Return (X, Y) of the center of cell containing provided text 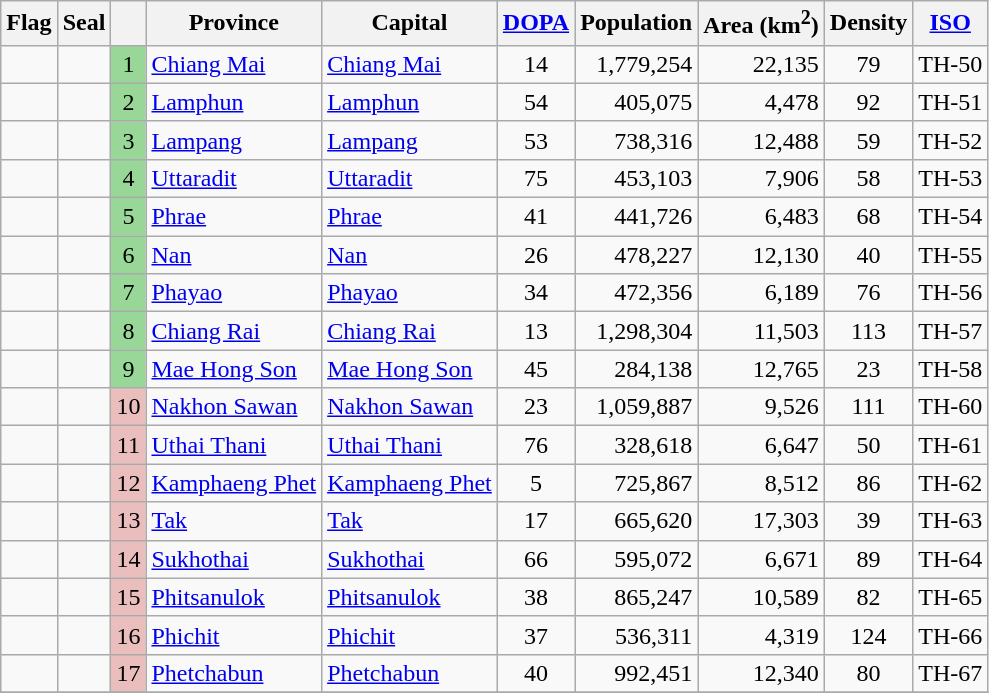
1 (128, 64)
665,620 (636, 521)
10 (128, 407)
1,059,887 (636, 407)
111 (868, 407)
TH-58 (950, 369)
TH-57 (950, 331)
82 (868, 597)
441,726 (636, 217)
92 (868, 102)
472,356 (636, 293)
89 (868, 559)
TH-54 (950, 217)
478,227 (636, 255)
TH-64 (950, 559)
284,138 (636, 369)
6,483 (762, 217)
41 (536, 217)
68 (868, 217)
9,526 (762, 407)
ISO (950, 24)
12 (128, 483)
Seal (84, 24)
1,779,254 (636, 64)
4 (128, 178)
TH-65 (950, 597)
11 (128, 445)
58 (868, 178)
50 (868, 445)
TH-56 (950, 293)
TH-62 (950, 483)
12,340 (762, 673)
Flag (29, 24)
TH-50 (950, 64)
6,671 (762, 559)
11,503 (762, 331)
TH-66 (950, 635)
TH-61 (950, 445)
38 (536, 597)
9 (128, 369)
595,072 (636, 559)
124 (868, 635)
79 (868, 64)
6 (128, 255)
7 (128, 293)
865,247 (636, 597)
TH-55 (950, 255)
TH-67 (950, 673)
53 (536, 140)
54 (536, 102)
12,488 (762, 140)
17,303 (762, 521)
4,319 (762, 635)
22,135 (762, 64)
37 (536, 635)
8,512 (762, 483)
TH-51 (950, 102)
12,765 (762, 369)
TH-52 (950, 140)
Capital (410, 24)
59 (868, 140)
Area (km2) (762, 24)
12,130 (762, 255)
4,478 (762, 102)
6,189 (762, 293)
6,647 (762, 445)
7,906 (762, 178)
113 (868, 331)
16 (128, 635)
328,618 (636, 445)
Density (868, 24)
992,451 (636, 673)
1,298,304 (636, 331)
TH-63 (950, 521)
TH-60 (950, 407)
75 (536, 178)
34 (536, 293)
86 (868, 483)
26 (536, 255)
Province (234, 24)
405,075 (636, 102)
39 (868, 521)
738,316 (636, 140)
66 (536, 559)
Population (636, 24)
2 (128, 102)
536,311 (636, 635)
DOPA (536, 24)
3 (128, 140)
15 (128, 597)
45 (536, 369)
10,589 (762, 597)
725,867 (636, 483)
453,103 (636, 178)
80 (868, 673)
TH-53 (950, 178)
8 (128, 331)
